Pinpoint the cell where the given text exists, returning its [X, Y] midpoint coordinate. 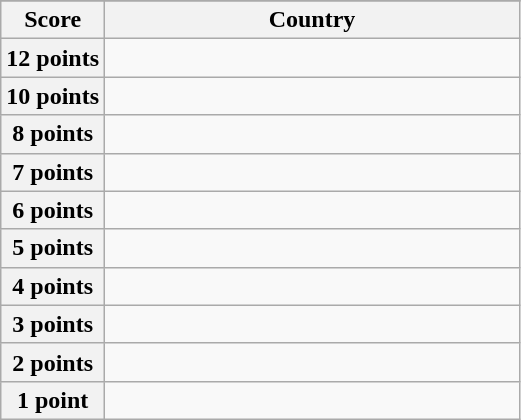
12 points [53, 58]
10 points [53, 96]
Score [53, 20]
6 points [53, 210]
2 points [53, 362]
3 points [53, 324]
5 points [53, 248]
Country [312, 20]
7 points [53, 172]
1 point [53, 400]
4 points [53, 286]
8 points [53, 134]
